From the cell containing the given text, extract its center point as [x, y] coordinate. 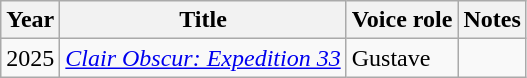
Gustave [402, 58]
Title [203, 20]
Clair Obscur: Expedition 33 [203, 58]
Year [30, 20]
Voice role [402, 20]
2025 [30, 58]
Notes [492, 20]
